For the text-containing cell, return its midpoint in [X, Y] coordinate format. 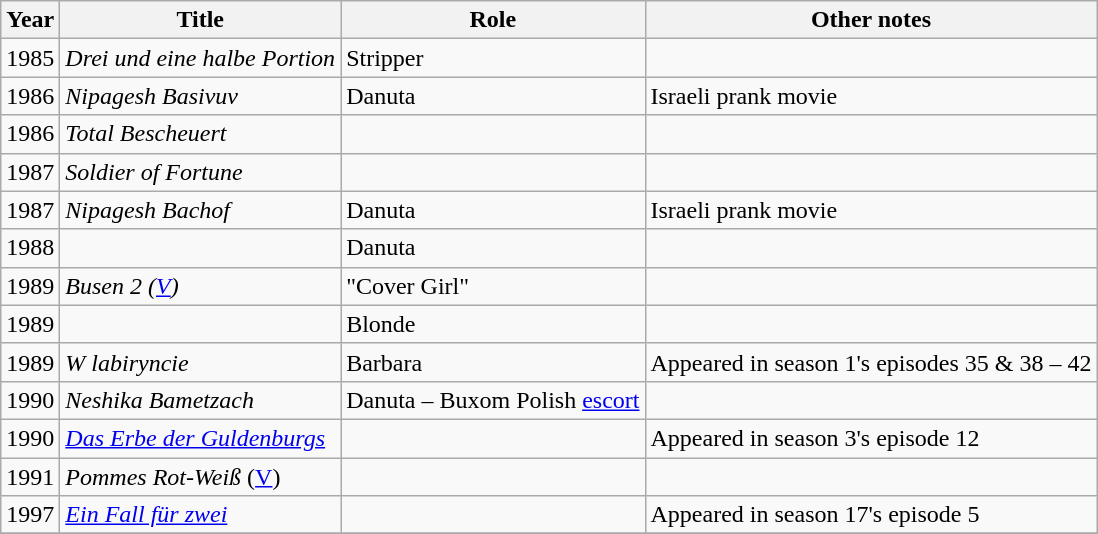
Appeared in season 1's episodes 35 & 38 – 42 [871, 362]
Title [200, 20]
Barbara [493, 362]
Nipagesh Bachof [200, 210]
Role [493, 20]
Other notes [871, 20]
Das Erbe der Guldenburgs [200, 438]
Appeared in season 17's episode 5 [871, 515]
W labiryncie [200, 362]
1991 [30, 477]
Year [30, 20]
Total Bescheuert [200, 134]
Pommes Rot-Weiß (V) [200, 477]
Neshika Bametzach [200, 400]
Blonde [493, 324]
"Cover Girl" [493, 286]
Nipagesh Basivuv [200, 96]
Ein Fall für zwei [200, 515]
Drei und eine halbe Portion [200, 58]
Soldier of Fortune [200, 172]
1997 [30, 515]
Danuta – Buxom Polish escort [493, 400]
Busen 2 (V) [200, 286]
Appeared in season 3's episode 12 [871, 438]
1985 [30, 58]
Stripper [493, 58]
1988 [30, 248]
